For the text-containing cell, return its midpoint in (X, Y) coordinate format. 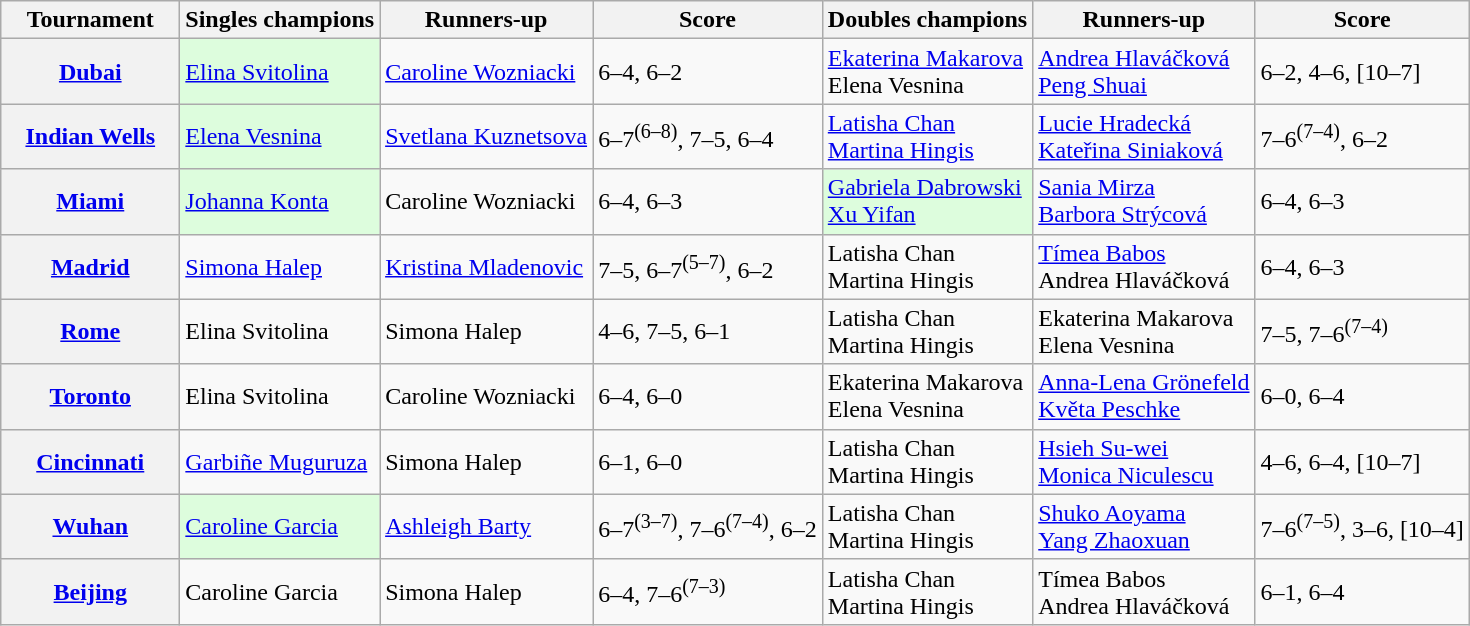
Sania Mirza Barbora Strýcová (1144, 202)
Beijing (90, 592)
Johanna Konta (280, 202)
Ashleigh Barty (486, 526)
Shuko Aoyama Yang Zhaoxuan (1144, 526)
Kristina Mladenovic (486, 266)
Wuhan (90, 526)
4–6, 7–5, 6–1 (708, 332)
7–6(7–5), 3–6, [10–4] (1362, 526)
Garbiñe Muguruza (280, 462)
6–4, 7–6(7–3) (708, 592)
Svetlana Kuznetsova (486, 136)
Andrea Hlaváčková Peng Shuai (1144, 72)
Elena Vesnina (280, 136)
Hsieh Su-wei Monica Niculescu (1144, 462)
6–1, 6–0 (708, 462)
7–5, 7–6(7–4) (1362, 332)
6–1, 6–4 (1362, 592)
Anna-Lena Grönefeld Květa Peschke (1144, 396)
Miami (90, 202)
Cincinnati (90, 462)
Singles champions (280, 20)
Toronto (90, 396)
Gabriela Dabrowski Xu Yifan (927, 202)
6–7(3–7), 7–6(7–4), 6–2 (708, 526)
7–5, 6–7(5–7), 6–2 (708, 266)
6–7(6–8), 7–5, 6–4 (708, 136)
Indian Wells (90, 136)
6–4, 6–0 (708, 396)
6–4, 6–2 (708, 72)
Tournament (90, 20)
Madrid (90, 266)
7–6(7–4), 6–2 (1362, 136)
Doubles champions (927, 20)
6–0, 6–4 (1362, 396)
Rome (90, 332)
4–6, 6–4, [10–7] (1362, 462)
Dubai (90, 72)
6–2, 4–6, [10–7] (1362, 72)
Lucie Hradecká Kateřina Siniaková (1144, 136)
